From the cell containing the given text, extract its center point as (x, y) coordinate. 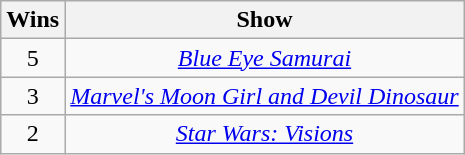
Show (264, 20)
5 (33, 58)
Marvel's Moon Girl and Devil Dinosaur (264, 96)
Star Wars: Visions (264, 134)
3 (33, 96)
Wins (33, 20)
2 (33, 134)
Blue Eye Samurai (264, 58)
